Provide the [x, y] coordinate of the cell's center where the given text is located.  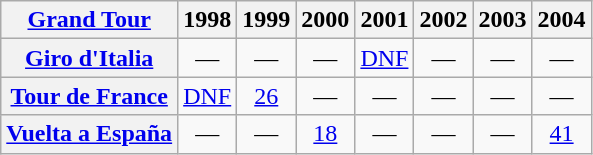
Grand Tour [90, 20]
2001 [384, 20]
Vuelta a España [90, 134]
1999 [266, 20]
1998 [208, 20]
41 [562, 134]
2002 [444, 20]
18 [326, 134]
2000 [326, 20]
26 [266, 96]
2003 [502, 20]
Tour de France [90, 96]
2004 [562, 20]
Giro d'Italia [90, 58]
